Determine the (X, Y) coordinate at the center of the cell enclosing the given text.  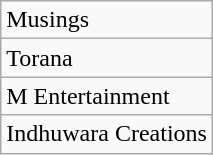
Torana (107, 58)
Musings (107, 20)
Indhuwara Creations (107, 134)
M Entertainment (107, 96)
